Find where the given text appears and provide that cell's center as [X, Y] coordinate. 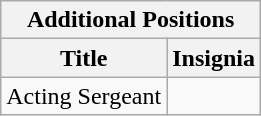
Title [84, 58]
Acting Sergeant [84, 96]
Insignia [214, 58]
Additional Positions [131, 20]
